Scan for the cell matching the given text and deliver its [x, y] coordinate at center. 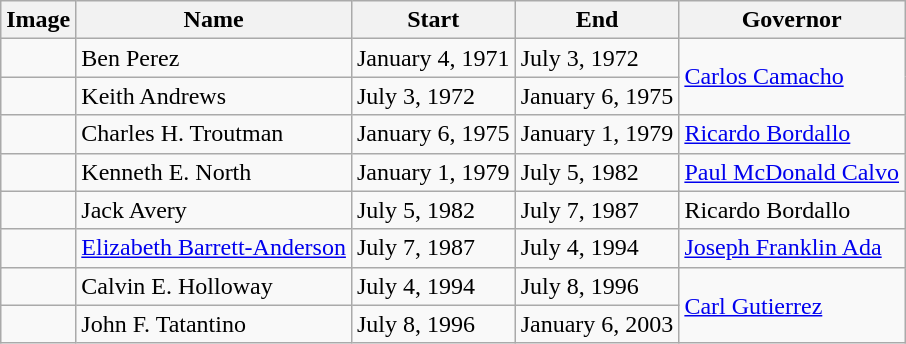
January 4, 1971 [433, 58]
Carlos Camacho [792, 77]
January 6, 2003 [597, 324]
Charles H. Troutman [214, 134]
Paul McDonald Calvo [792, 172]
Carl Gutierrez [792, 305]
Kenneth E. North [214, 172]
Jack Avery [214, 210]
John F. Tatantino [214, 324]
Name [214, 20]
Elizabeth Barrett-Anderson [214, 248]
Governor [792, 20]
Calvin E. Holloway [214, 286]
End [597, 20]
Ben Perez [214, 58]
Image [38, 20]
Start [433, 20]
Keith Andrews [214, 96]
Joseph Franklin Ada [792, 248]
